Detect which cell encompasses the target text, then output its [x, y] center coordinate. 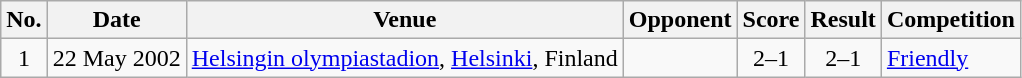
Competition [950, 20]
Helsingin olympiastadion, Helsinki, Finland [404, 58]
Date [116, 20]
Opponent [680, 20]
1 [24, 58]
Score [771, 20]
Friendly [950, 58]
No. [24, 20]
22 May 2002 [116, 58]
Venue [404, 20]
Result [843, 20]
